Determine the (X, Y) coordinate at the center of the cell enclosing the given text.  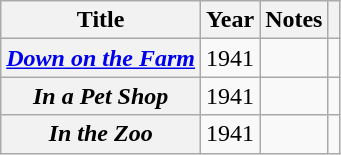
Notes (294, 20)
Down on the Farm (101, 58)
In a Pet Shop (101, 96)
Year (230, 20)
Title (101, 20)
In the Zoo (101, 134)
